Scan for the cell matching the given text and deliver its (X, Y) coordinate at center. 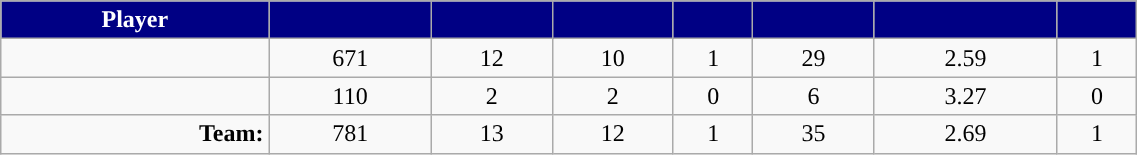
Team: (135, 134)
35 (814, 134)
671 (350, 58)
2.69 (966, 134)
29 (814, 58)
10 (612, 58)
2.59 (966, 58)
110 (350, 96)
781 (350, 134)
3.27 (966, 96)
6 (814, 96)
Player (135, 20)
13 (492, 134)
